Output the [x, y] coordinate of the center of the cell containing the given text.  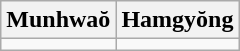
Hamgyŏng [178, 20]
Munhwaŏ [58, 20]
